Detect which cell encompasses the target text, then output its (X, Y) center coordinate. 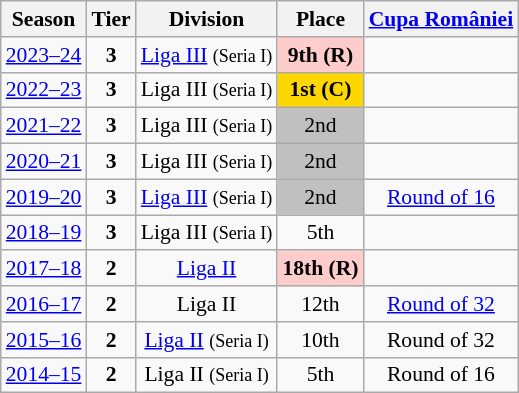
2020–21 (44, 162)
Season (44, 19)
12th (320, 304)
2018–19 (44, 233)
2015–16 (44, 340)
2019–20 (44, 197)
18th (R) (320, 269)
Cupa României (442, 19)
Place (320, 19)
10th (320, 340)
1st (C) (320, 90)
2016–17 (44, 304)
Tier (110, 19)
2017–18 (44, 269)
9th (R) (320, 55)
2023–24 (44, 55)
Division (207, 19)
2014–15 (44, 375)
2021–22 (44, 126)
2022–23 (44, 90)
